Return (x, y) of the center of cell containing provided text 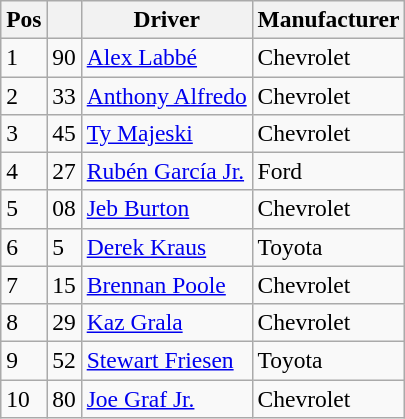
4 (24, 171)
10 (24, 398)
7 (24, 285)
Joe Graf Jr. (166, 398)
2 (24, 95)
27 (64, 171)
Stewart Friesen (166, 360)
Brennan Poole (166, 285)
45 (64, 133)
6 (24, 247)
Driver (166, 19)
Rubén García Jr. (166, 171)
Jeb Burton (166, 209)
Anthony Alfredo (166, 95)
Ty Majeski (166, 133)
52 (64, 360)
90 (64, 57)
9 (24, 360)
Ford (328, 171)
08 (64, 209)
1 (24, 57)
29 (64, 322)
80 (64, 398)
8 (24, 322)
3 (24, 133)
Pos (24, 19)
15 (64, 285)
Alex Labbé (166, 57)
Kaz Grala (166, 322)
Derek Kraus (166, 247)
33 (64, 95)
Manufacturer (328, 19)
